Detect which cell encompasses the target text, then output its (x, y) center coordinate. 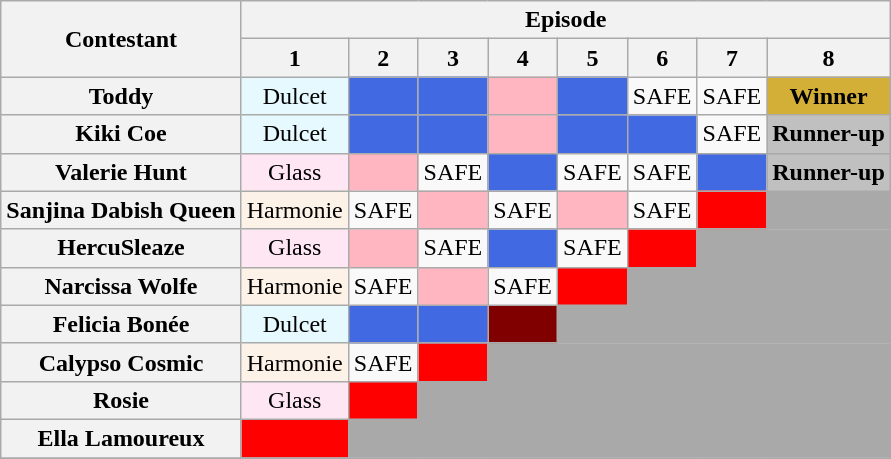
Calypso Cosmic (121, 362)
Ella Lamoureux (121, 438)
7 (732, 58)
Winner (829, 96)
Kiki Coe (121, 134)
Rosie (121, 400)
Valerie Hunt (121, 172)
4 (523, 58)
6 (662, 58)
Narcissa Wolfe (121, 286)
5 (593, 58)
3 (453, 58)
Sanjina Dabish Queen (121, 210)
Felicia Bonée (121, 324)
HercuSleaze (121, 248)
8 (829, 58)
2 (383, 58)
1 (294, 58)
Toddy (121, 96)
Contestant (121, 39)
Episode (566, 20)
